Extract the (x, y) coordinate from the center of the cell holding the provided text.  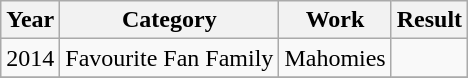
Mahomies (335, 58)
Year (30, 20)
Work (335, 20)
Result (429, 20)
Category (170, 20)
Favourite Fan Family (170, 58)
2014 (30, 58)
